Search for the cell housing the specified text and yield its (X, Y) center coordinate. 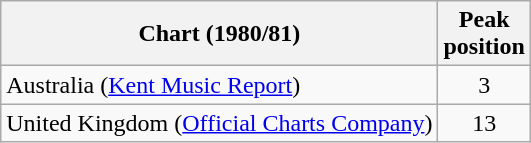
Peakposition (484, 34)
Chart (1980/81) (220, 34)
Australia (Kent Music Report) (220, 85)
3 (484, 85)
13 (484, 123)
United Kingdom (Official Charts Company) (220, 123)
